Return the (x, y) coordinate for the center point of the cell that contains the specified text.  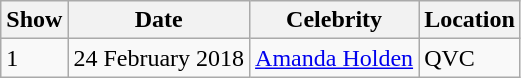
Date (159, 20)
QVC (470, 58)
24 February 2018 (159, 58)
1 (34, 58)
Show (34, 20)
Location (470, 20)
Celebrity (334, 20)
Amanda Holden (334, 58)
